Identify which cell holds the provided text, then report its [x, y] central coordinate. 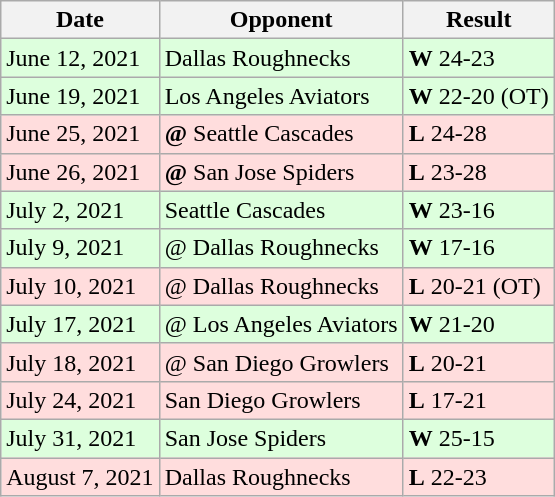
June 26, 2021 [80, 172]
W 17-16 [478, 248]
@ San Diego Growlers [281, 362]
June 19, 2021 [80, 96]
@ Seattle Cascades [281, 134]
San Diego Growlers [281, 400]
Date [80, 20]
July 18, 2021 [80, 362]
L 23-28 [478, 172]
L 22-23 [478, 477]
July 9, 2021 [80, 248]
@ Los Angeles Aviators [281, 324]
San Jose Spiders [281, 438]
W 23-16 [478, 210]
June 12, 2021 [80, 58]
July 31, 2021 [80, 438]
@ San Jose Spiders [281, 172]
L 20-21 [478, 362]
L 24-28 [478, 134]
L 20-21 (OT) [478, 286]
June 25, 2021 [80, 134]
Los Angeles Aviators [281, 96]
July 24, 2021 [80, 400]
July 17, 2021 [80, 324]
W 25-15 [478, 438]
W 22-20 (OT) [478, 96]
Opponent [281, 20]
Result [478, 20]
Seattle Cascades [281, 210]
L 17-21 [478, 400]
July 10, 2021 [80, 286]
W 21-20 [478, 324]
July 2, 2021 [80, 210]
W 24-23 [478, 58]
August 7, 2021 [80, 477]
